For the text-containing cell, return its midpoint in (x, y) coordinate format. 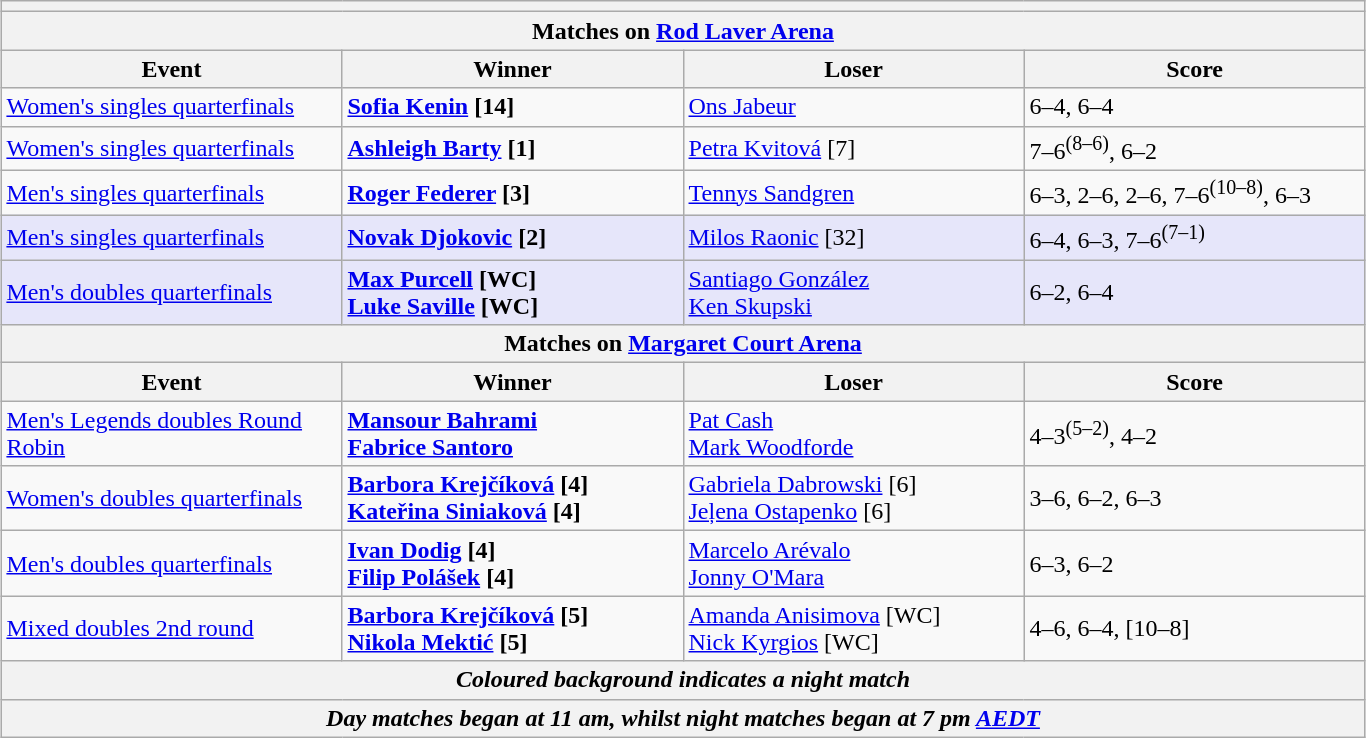
Mansour Bahrami Fabrice Santoro (512, 434)
Petra Kvitová [7] (854, 148)
7–6(8–6), 6–2 (1194, 148)
6–3, 6–2 (1194, 564)
Barbora Krejčíková [4] Kateřina Siniaková [4] (512, 498)
Santiago González Ken Skupski (854, 292)
4–3(5–2), 4–2 (1194, 434)
Milos Raonic [32] (854, 238)
Matches on Margaret Court Arena (683, 344)
Matches on Rod Laver Arena (683, 31)
Amanda Anisimova [WC] Nick Kyrgios [WC] (854, 628)
Ons Jabeur (854, 107)
Max Purcell [WC] Luke Saville [WC] (512, 292)
Gabriela Dabrowski [6] Jeļena Ostapenko [6] (854, 498)
Tennys Sandgren (854, 194)
Roger Federer [3] (512, 194)
Pat Cash Mark Woodforde (854, 434)
Ashleigh Barty [1] (512, 148)
Coloured background indicates a night match (683, 680)
Sofia Kenin [14] (512, 107)
Barbora Krejčíková [5] Nikola Mektić [5] (512, 628)
6–3, 2–6, 2–6, 7–6(10–8), 6–3 (1194, 194)
Ivan Dodig [4] Filip Polášek [4] (512, 564)
Marcelo Arévalo Jonny O'Mara (854, 564)
Mixed doubles 2nd round (172, 628)
Women's doubles quarterfinals (172, 498)
Day matches began at 11 am, whilst night matches began at 7 pm AEDT (683, 718)
6–4, 6–3, 7–6(7–1) (1194, 238)
Men's Legends doubles Round Robin (172, 434)
6–2, 6–4 (1194, 292)
Novak Djokovic [2] (512, 238)
3–6, 6–2, 6–3 (1194, 498)
4–6, 6–4, [10–8] (1194, 628)
6–4, 6–4 (1194, 107)
